Identify which cell holds the provided text, then report its [X, Y] central coordinate. 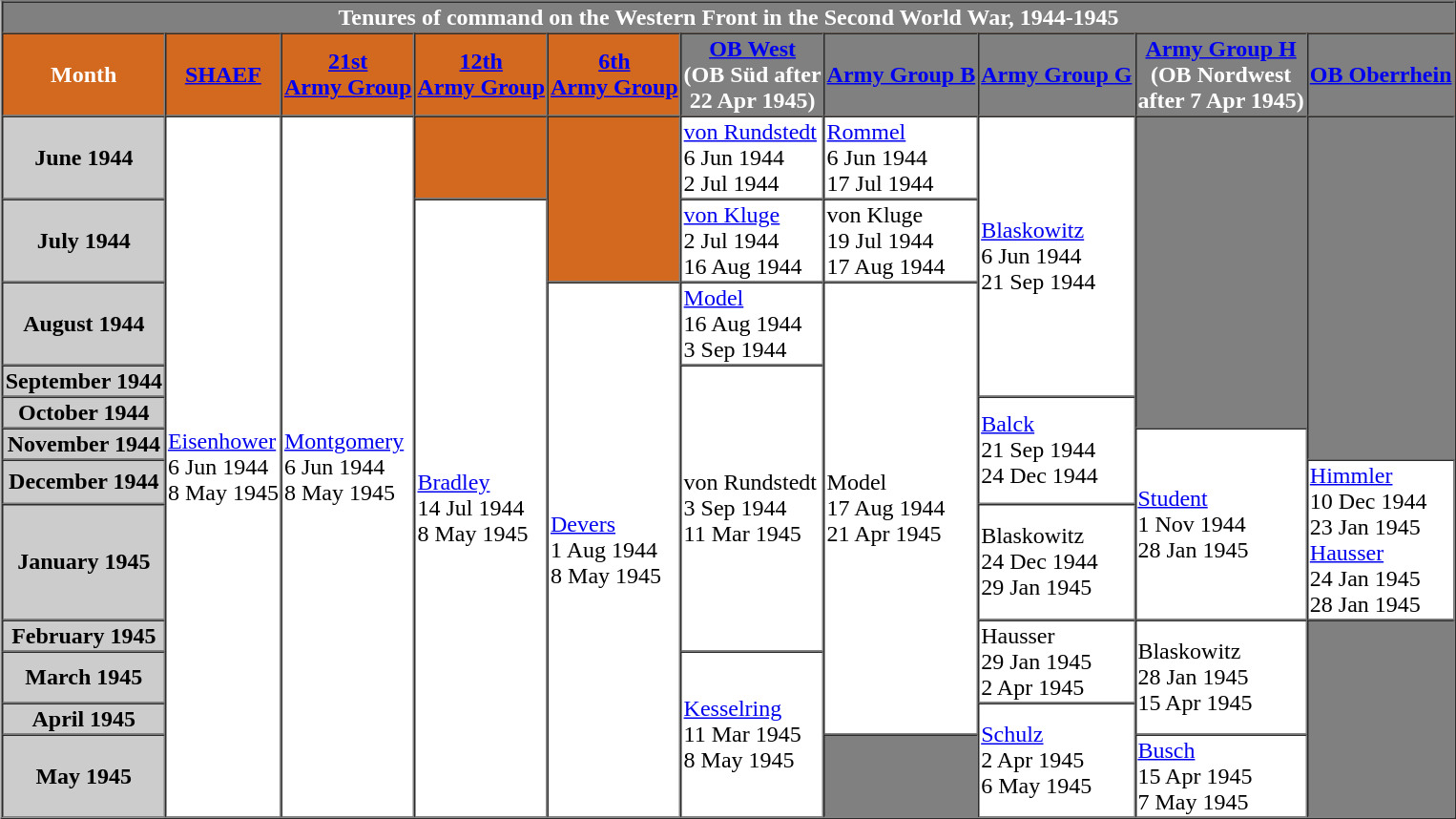
12thArmy Group [481, 74]
Schulz2 Apr 19456 May 1945 [1056, 760]
January 1945 [84, 562]
OB Oberrhein [1382, 74]
Montgomery6 Jun 19448 May 1945 [348, 468]
March 1945 [84, 677]
von Rundstedt3 Sep 194411 Mar 1945 [753, 508]
Army Group G [1056, 74]
Student1 Nov 194428 Jan 1945 [1220, 523]
Blaskowitz28 Jan 194515 Apr 1945 [1220, 678]
Balck21 Sep 194424 Dec 1944 [1056, 451]
21stArmy Group [348, 74]
February 1945 [84, 636]
Model16 Aug 19443 Sep 1944 [753, 325]
Rommel6 Jun 194417 Jul 1944 [902, 158]
October 1944 [84, 412]
September 1944 [84, 380]
6thArmy Group [614, 74]
Model17 Aug 194421 Apr 1945 [902, 509]
Himmler10 Dec 194423 Jan 1945Hausser24 Jan 194528 Jan 1945 [1382, 540]
Devers1 Aug 19448 May 1945 [614, 550]
Army Group H(OB Nordwestafter 7 Apr 1945) [1220, 74]
Bradley14 Jul 19448 May 1945 [481, 508]
July 1944 [84, 241]
April 1945 [84, 718]
Month [84, 74]
November 1944 [84, 443]
OB West(OB Süd after22 Apr 1945) [753, 74]
von Rundstedt6 Jun 19442 Jul 1944 [753, 158]
August 1944 [84, 325]
Kesselring11 Mar 19458 May 1945 [753, 734]
June 1944 [84, 158]
von Kluge2 Jul 194416 Aug 1944 [753, 241]
Busch15 Apr 19457 May 1945 [1220, 777]
Tenures of command on the Western Front in the Second World War, 1944-1945 [729, 17]
SHAEF [223, 74]
May 1945 [84, 777]
December 1944 [84, 482]
von Kluge19 Jul 194417 Aug 1944 [902, 241]
Eisenhower6 Jun 19448 May 1945 [223, 468]
Blaskowitz6 Jun 194421 Sep 1944 [1056, 257]
Blaskowitz24 Dec 194429 Jan 1945 [1056, 562]
Army Group B [902, 74]
Hausser29 Jan 19452 Apr 1945 [1056, 662]
